Capture the cell that displays the provided text and extract its [x, y] central coordinate. 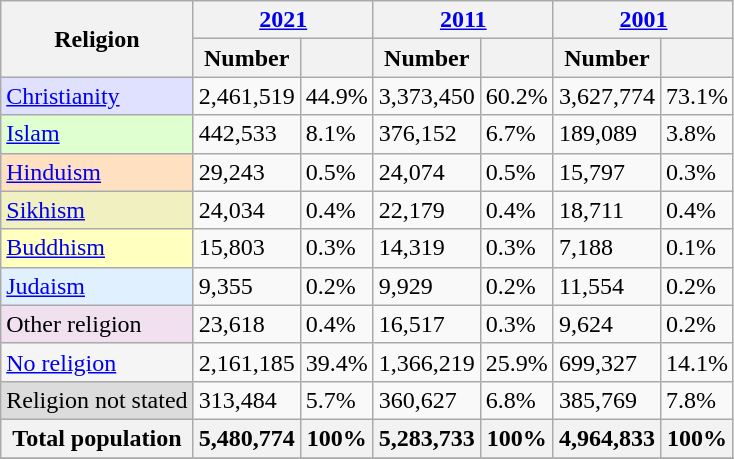
2001 [643, 20]
Other religion [97, 324]
Religion [97, 39]
Sikhism [97, 210]
3,627,774 [606, 96]
0.1% [696, 248]
Total population [97, 438]
Buddhism [97, 248]
Hinduism [97, 172]
7.8% [696, 400]
3,373,450 [426, 96]
4,964,833 [606, 438]
18,711 [606, 210]
Christianity [97, 96]
5,480,774 [246, 438]
73.1% [696, 96]
3.8% [696, 134]
1,366,219 [426, 362]
2011 [463, 20]
24,034 [246, 210]
699,327 [606, 362]
Religion not stated [97, 400]
313,484 [246, 400]
29,243 [246, 172]
11,554 [606, 286]
2,161,185 [246, 362]
23,618 [246, 324]
Islam [97, 134]
376,152 [426, 134]
22,179 [426, 210]
60.2% [516, 96]
14.1% [696, 362]
7,188 [606, 248]
6.7% [516, 134]
16,517 [426, 324]
Judaism [97, 286]
2,461,519 [246, 96]
5.7% [336, 400]
9,929 [426, 286]
15,797 [606, 172]
6.8% [516, 400]
442,533 [246, 134]
9,624 [606, 324]
24,074 [426, 172]
44.9% [336, 96]
39.4% [336, 362]
385,769 [606, 400]
No religion [97, 362]
8.1% [336, 134]
14,319 [426, 248]
15,803 [246, 248]
25.9% [516, 362]
360,627 [426, 400]
5,283,733 [426, 438]
189,089 [606, 134]
2021 [283, 20]
9,355 [246, 286]
